Find where the given text appears and provide that cell's center as (x, y) coordinate. 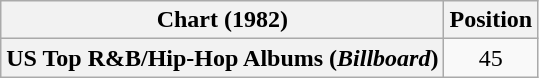
US Top R&B/Hip-Hop Albums (Billboard) (222, 58)
Position (491, 20)
45 (491, 58)
Chart (1982) (222, 20)
